Determine the [X, Y] coordinate at the center of the cell enclosing the given text.  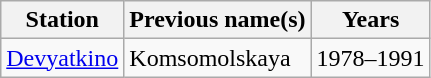
Komsomolskaya [218, 58]
Previous name(s) [218, 20]
1978–1991 [370, 58]
Years [370, 20]
Station [62, 20]
Devyatkino [62, 58]
